Capture the cell that displays the provided text and extract its (X, Y) central coordinate. 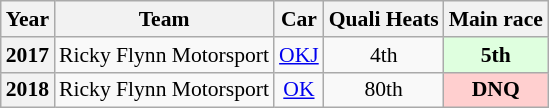
80th (384, 90)
2017 (28, 55)
OK (299, 90)
Year (28, 19)
Car (299, 19)
Quali Heats (384, 19)
OKJ (299, 55)
2018 (28, 90)
DNQ (496, 90)
4th (384, 55)
Main race (496, 19)
5th (496, 55)
Team (164, 19)
